Locate the cell with the specified text and output its (x, y) center coordinate. 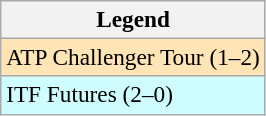
ITF Futures (2–0) (133, 95)
Legend (133, 19)
ATP Challenger Tour (1–2) (133, 57)
